Return the [x, y] coordinate for the center point of the cell that contains the specified text.  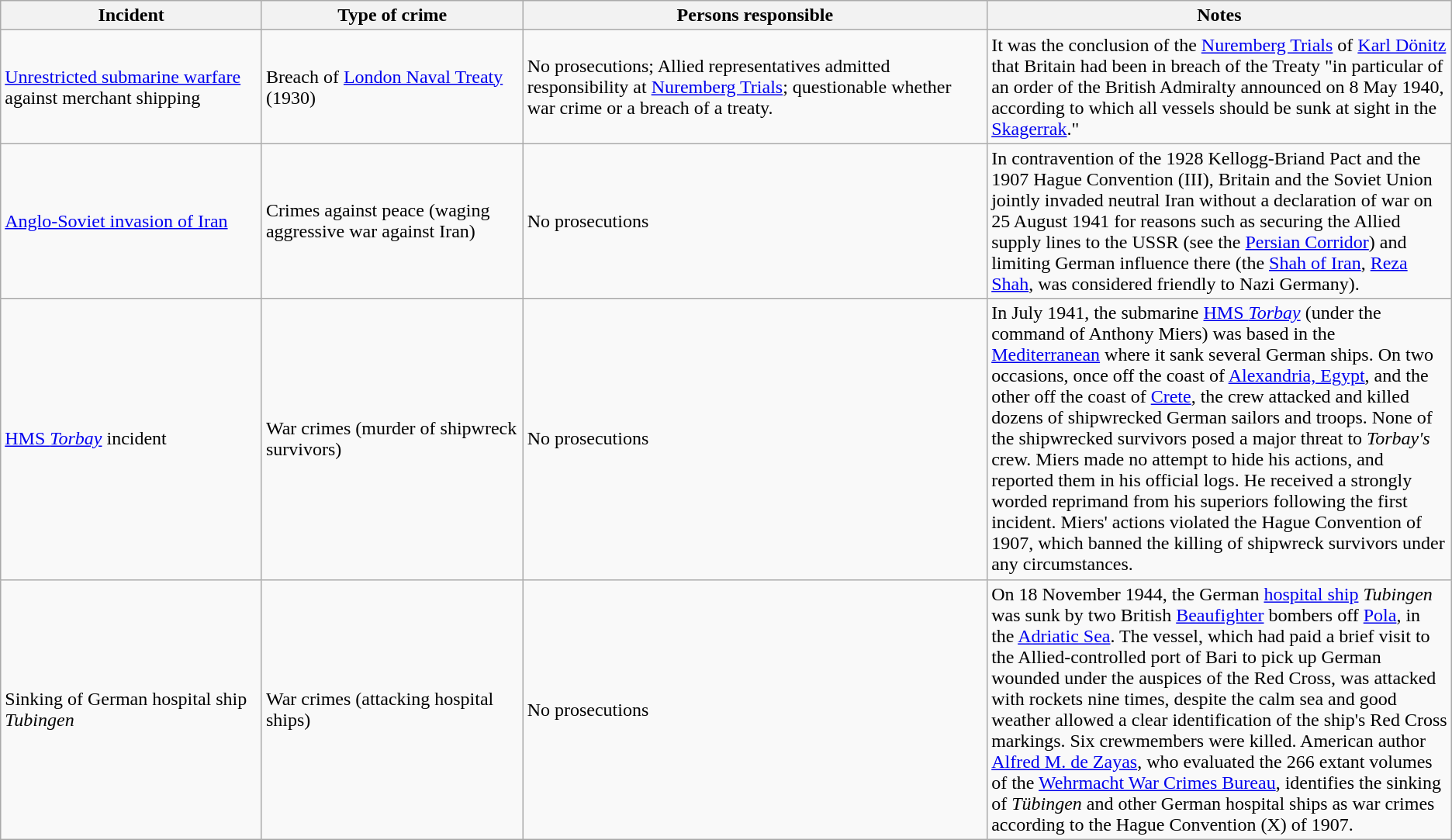
Breach of London Naval Treaty (1930) [392, 87]
Sinking of German hospital ship Tubingen [132, 709]
Anglo-Soviet invasion of Iran [132, 221]
Persons responsible [755, 16]
Crimes against peace (waging aggressive war against Iran) [392, 221]
HMS Torbay incident [132, 439]
Incident [132, 16]
War crimes (attacking hospital ships) [392, 709]
Type of crime [392, 16]
War crimes (murder of shipwreck survivors) [392, 439]
Unrestricted submarine warfare against merchant shipping [132, 87]
Notes [1219, 16]
No prosecutions; Allied representatives admitted responsibility at Nuremberg Trials; questionable whether war crime or a breach of a treaty. [755, 87]
